Return the (x, y) coordinate for the center point of the cell that contains the specified text.  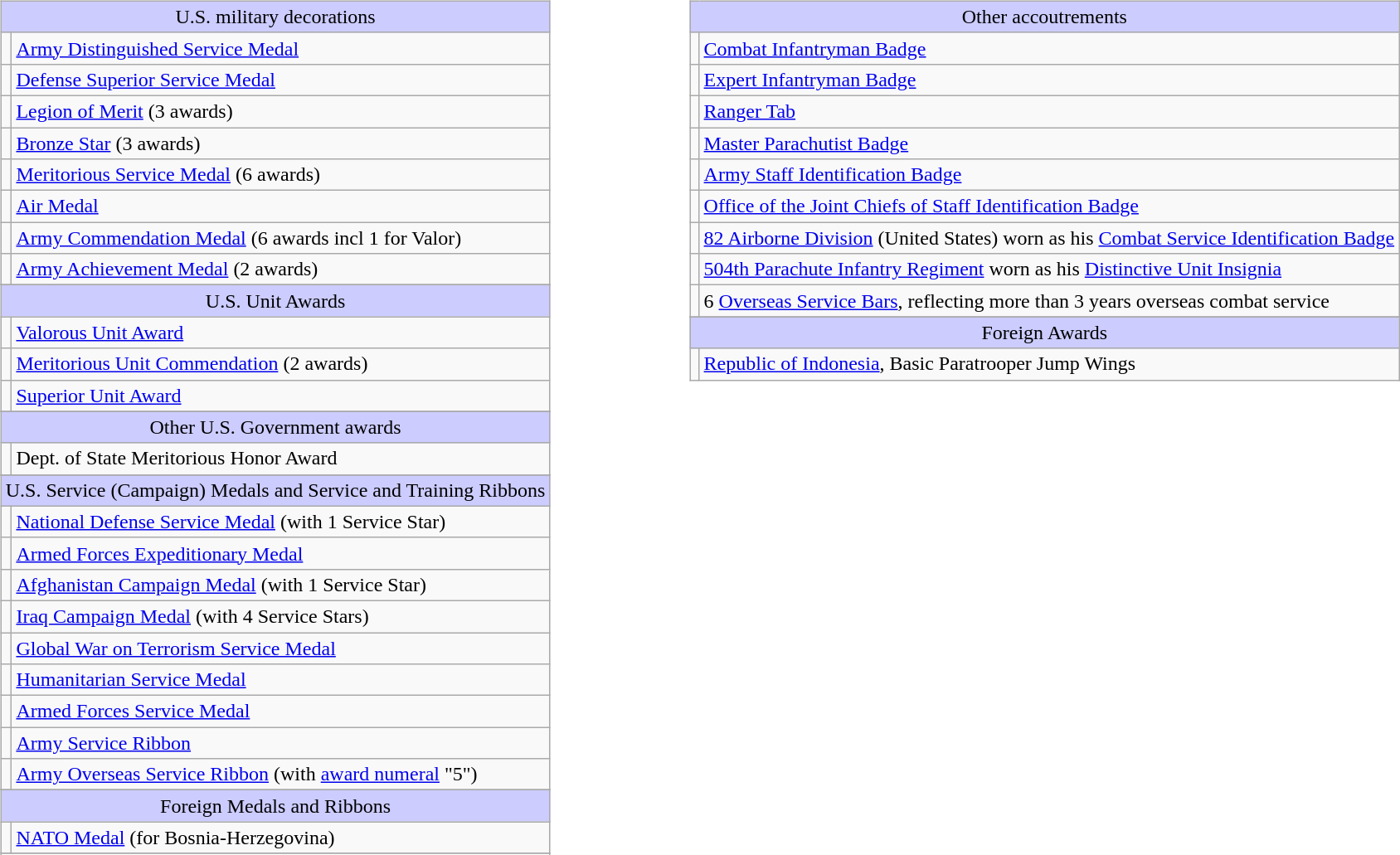
Other accoutrements (1045, 17)
Valorous Unit Award (280, 333)
Army Achievement Medal (2 awards) (280, 270)
Humanitarian Service Medal (280, 680)
Republic of Indonesia, Basic Paratrooper Jump Wings (1049, 364)
Armed Forces Service Medal (280, 712)
Meritorious Service Medal (6 awards) (280, 175)
Expert Infantryman Badge (1049, 80)
6 Overseas Service Bars, reflecting more than 3 years overseas combat service (1049, 301)
Dept. of State Meritorious Honor Award (280, 459)
Air Medal (280, 206)
National Defense Service Medal (with 1 Service Star) (280, 522)
Global War on Terrorism Service Medal (280, 648)
Armed Forces Expeditionary Medal (280, 553)
Iraq Campaign Medal (with 4 Service Stars) (280, 616)
U.S. military decorations (275, 17)
U.S. Service (Campaign) Medals and Service and Training Ribbons (275, 490)
Defense Superior Service Medal (280, 80)
504th Parachute Infantry Regiment worn as his Distinctive Unit Insignia (1049, 270)
NATO Medal (for Bosnia-Herzegovina) (280, 838)
Army Staff Identification Badge (1049, 175)
82 Airborne Division (United States) worn as his Combat Service Identification Badge (1049, 238)
Foreign Medals and Ribbons (275, 806)
Bronze Star (3 awards) (280, 143)
Office of the Joint Chiefs of Staff Identification Badge (1049, 206)
Afghanistan Campaign Medal (with 1 Service Star) (280, 585)
Other U.S. Government awards (275, 427)
Army Overseas Service Ribbon (with award numeral "5") (280, 775)
Meritorious Unit Commendation (2 awards) (280, 364)
U.S. Unit Awards (275, 301)
Army Distinguished Service Medal (280, 48)
Superior Unit Award (280, 396)
Foreign Awards (1045, 333)
Army Commendation Medal (6 awards incl 1 for Valor) (280, 238)
Army Service Ribbon (280, 743)
Master Parachutist Badge (1049, 143)
Legion of Merit (3 awards) (280, 111)
Combat Infantryman Badge (1049, 48)
Ranger Tab (1049, 111)
